Search for the cell housing the specified text and yield its (X, Y) center coordinate. 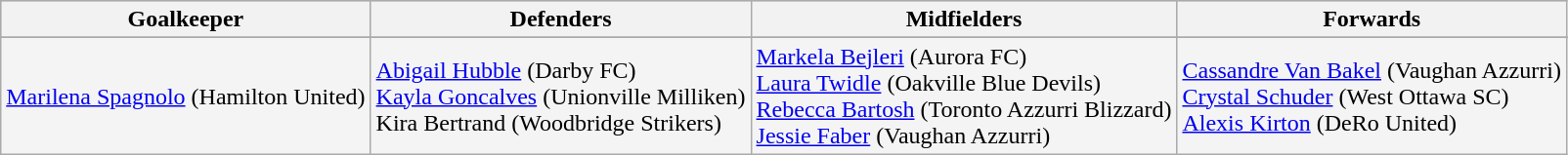
Goalkeeper (186, 19)
Marilena Spagnolo (Hamilton United) (186, 96)
Midfielders (964, 19)
Defenders (561, 19)
Abigail Hubble (Darby FC)Kayla Goncalves (Unionville Milliken)Kira Bertrand (Woodbridge Strikers) (561, 96)
Forwards (1372, 19)
Markela Bejleri (Aurora FC)Laura Twidle (Oakville Blue Devils)Rebecca Bartosh (Toronto Azzurri Blizzard)Jessie Faber (Vaughan Azzurri) (964, 96)
Cassandre Van Bakel (Vaughan Azzurri)Crystal Schuder (West Ottawa SC)Alexis Kirton (DeRo United) (1372, 96)
